Extract the [X, Y] coordinate from the center of the cell holding the provided text.  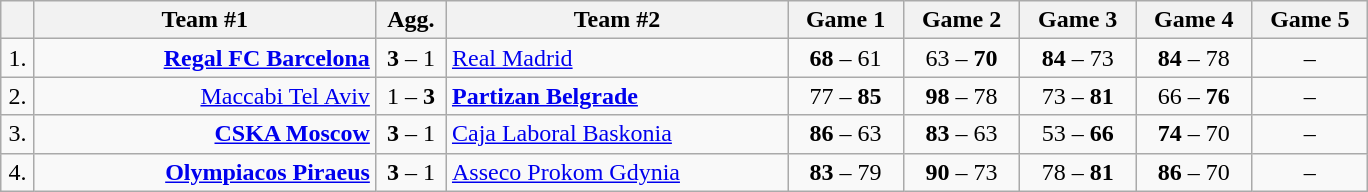
98 – 78 [962, 96]
Game 2 [962, 20]
Team #2 [616, 20]
4. [18, 172]
Asseco Prokom Gdynia [616, 172]
83 – 79 [846, 172]
53 – 66 [1078, 134]
73 – 81 [1078, 96]
Game 3 [1078, 20]
84 – 73 [1078, 58]
Game 4 [1194, 20]
Team #1 [204, 20]
CSKA Moscow [204, 134]
2. [18, 96]
Olympiacos Piraeus [204, 172]
Regal FC Barcelona [204, 58]
Agg. [410, 20]
Partizan Belgrade [616, 96]
83 – 63 [962, 134]
78 – 81 [1078, 172]
Caja Laboral Baskonia [616, 134]
3. [18, 134]
66 – 76 [1194, 96]
Game 1 [846, 20]
77 – 85 [846, 96]
68 – 61 [846, 58]
86 – 63 [846, 134]
90 – 73 [962, 172]
1. [18, 58]
1 – 3 [410, 96]
86 – 70 [1194, 172]
Game 5 [1310, 20]
74 – 70 [1194, 134]
Real Madrid [616, 58]
63 – 70 [962, 58]
84 – 78 [1194, 58]
Maccabi Tel Aviv [204, 96]
